From the cell containing the given text, extract its center point as (X, Y) coordinate. 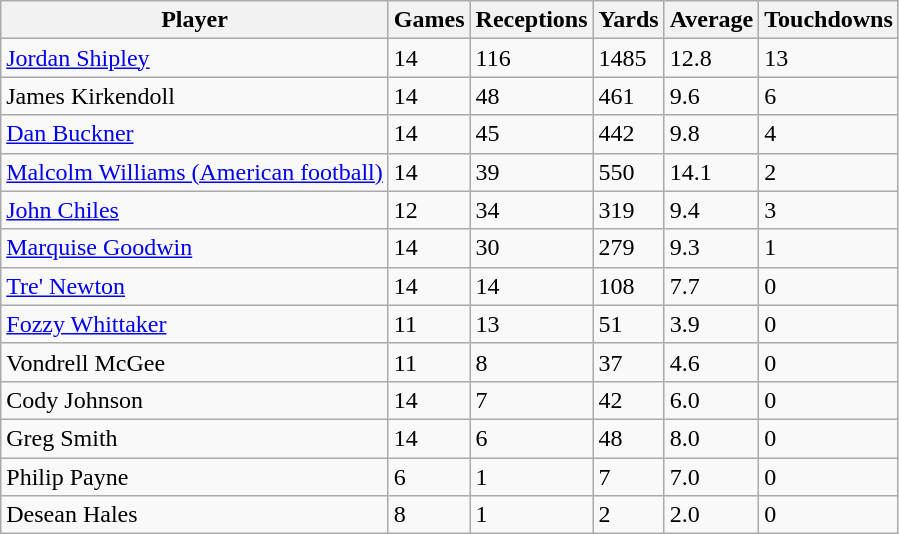
3.9 (712, 324)
30 (532, 248)
Desean Hales (195, 515)
319 (628, 210)
108 (628, 286)
John Chiles (195, 210)
34 (532, 210)
Fozzy Whittaker (195, 324)
550 (628, 172)
3 (829, 210)
Tre' Newton (195, 286)
51 (628, 324)
42 (628, 400)
Player (195, 20)
9.6 (712, 96)
12.8 (712, 58)
4.6 (712, 362)
7.7 (712, 286)
Average (712, 20)
Games (429, 20)
Malcolm Williams (American football) (195, 172)
Receptions (532, 20)
Yards (628, 20)
12 (429, 210)
6.0 (712, 400)
Dan Buckner (195, 134)
Greg Smith (195, 438)
9.3 (712, 248)
9.8 (712, 134)
45 (532, 134)
Marquise Goodwin (195, 248)
4 (829, 134)
James Kirkendoll (195, 96)
116 (532, 58)
279 (628, 248)
7.0 (712, 477)
Vondrell McGee (195, 362)
1485 (628, 58)
442 (628, 134)
14.1 (712, 172)
461 (628, 96)
Philip Payne (195, 477)
39 (532, 172)
2.0 (712, 515)
37 (628, 362)
8.0 (712, 438)
Jordan Shipley (195, 58)
9.4 (712, 210)
Touchdowns (829, 20)
Cody Johnson (195, 400)
